Detect which cell encompasses the target text, then output its (X, Y) center coordinate. 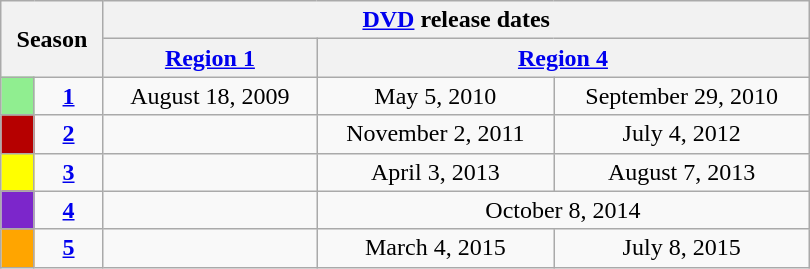
2 (68, 134)
October 8, 2014 (564, 210)
3 (68, 172)
Region 4 (564, 58)
August 18, 2009 (210, 96)
April 3, 2013 (436, 172)
July 4, 2012 (682, 134)
May 5, 2010 (436, 96)
August 7, 2013 (682, 172)
November 2, 2011 (436, 134)
5 (68, 248)
March 4, 2015 (436, 248)
September 29, 2010 (682, 96)
4 (68, 210)
Season (52, 39)
Region 1 (210, 58)
1 (68, 96)
July 8, 2015 (682, 248)
DVD release dates (456, 20)
